Determine the [x, y] coordinate at the center of the cell enclosing the given text.  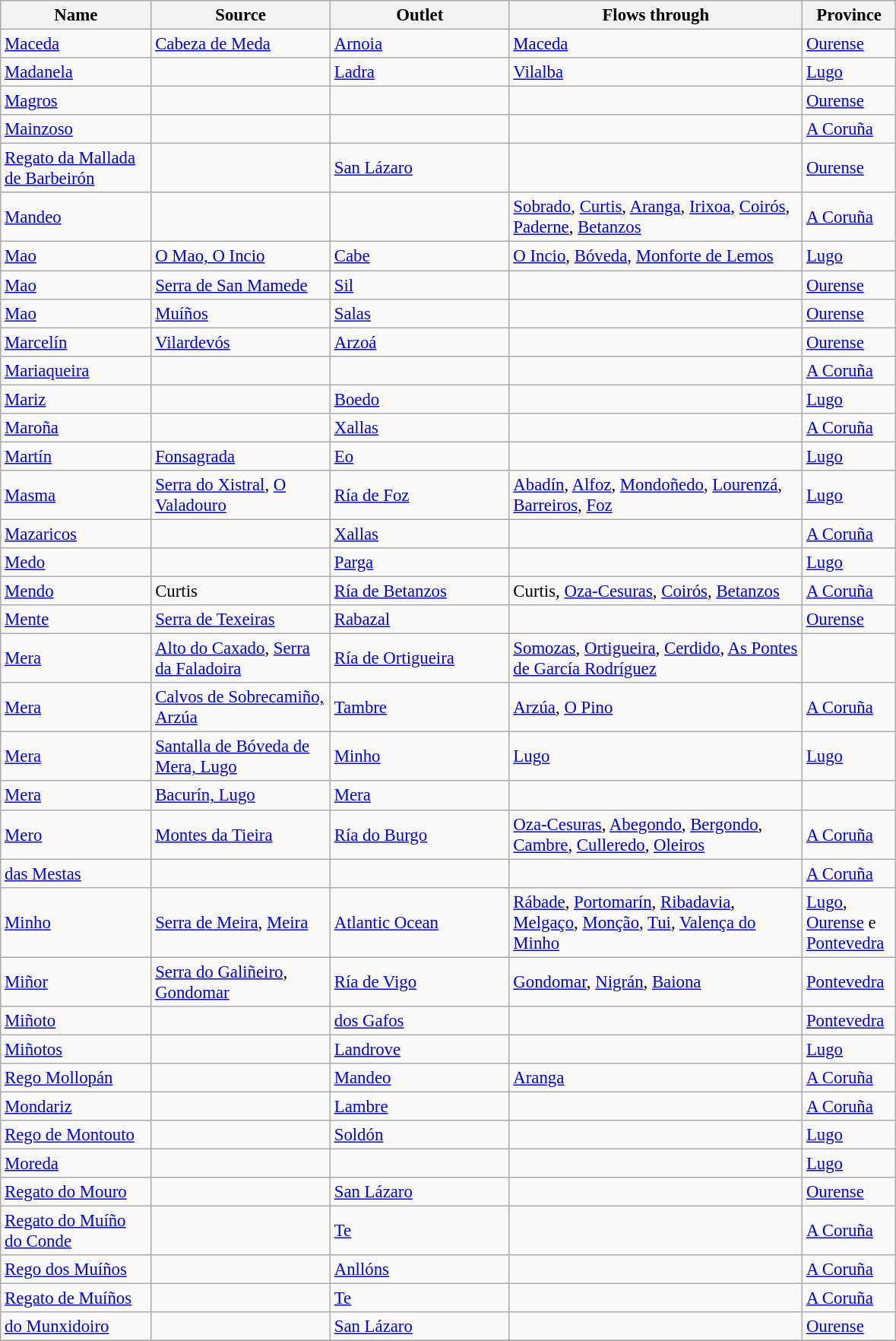
Muíños [241, 313]
Ría de Foz [420, 496]
Atlantic Ocean [420, 922]
Serra do Galiñeiro, Gondomar [241, 982]
Ladra [420, 72]
Gondomar, Nigrán, Baiona [656, 982]
Salas [420, 313]
Ría do Burgo [420, 835]
Mendo [76, 591]
Mazaricos [76, 534]
Bacurín, Lugo [241, 796]
Miñor [76, 982]
Mondariz [76, 1106]
Montes da Tieira [241, 835]
Eo [420, 456]
Ría de Betanzos [420, 591]
Ría de Ortigueira [420, 658]
Ría de Vigo [420, 982]
Arzoá [420, 342]
Curtis, Oza-Cesuras, Coirós, Betanzos [656, 591]
Regato do Mouro [76, 1192]
Rábade, Portomarín, Ribadavia, Melgaço, Monção, Tui, Valença do Minho [656, 922]
Lambre [420, 1106]
Flows through [656, 15]
Mariaqueira [76, 370]
Rego dos Muíños [76, 1270]
Maroña [76, 428]
Abadín, Alfoz, Mondoñedo, Lourenzá, Barreiros, Foz [656, 496]
Martín [76, 456]
do Munxidoiro [76, 1327]
Somozas, Ortigueira, Cerdido, As Pontes de García Rodríguez [656, 658]
Cabeza de Meda [241, 44]
Miñoto [76, 1021]
Outlet [420, 15]
Serra do Xistral, O Valadouro [241, 496]
Medo [76, 563]
Boedo [420, 399]
Tambre [420, 707]
Arnoia [420, 44]
Mero [76, 835]
Regato do Muíño do Conde [76, 1232]
Oza-Cesuras, Abegondo, Bergondo, Cambre, Culleredo, Oleiros [656, 835]
Calvos de Sobrecamiño, Arzúa [241, 707]
Landrove [420, 1049]
Marcelín [76, 342]
Rabazal [420, 620]
Province [850, 15]
O Incio, Bóveda, Monforte de Lemos [656, 256]
Moreda [76, 1164]
Madanela [76, 72]
Arzúa, O Pino [656, 707]
Mariz [76, 399]
Serra de Meira, Meira [241, 922]
Rego Mollopán [76, 1078]
Lugo, Ourense e Pontevedra [850, 922]
Rego de Montouto [76, 1135]
Parga [420, 563]
Vilardevós [241, 342]
Aranga [656, 1078]
Source [241, 15]
Vilalba [656, 72]
Serra de San Mamede [241, 285]
Miñotos [76, 1049]
Mente [76, 620]
O Mao, O Incio [241, 256]
dos Gafos [420, 1021]
Sil [420, 285]
Sobrado, Curtis, Aranga, Irixoa, Coirós, Paderne, Betanzos [656, 217]
Regato de Muíños [76, 1298]
Curtis [241, 591]
Regato da Mallada de Barbeirón [76, 169]
Anllóns [420, 1270]
Alto do Caxado, Serra da Faladoira [241, 658]
Fonsagrada [241, 456]
Mainzoso [76, 129]
Serra de Texeiras [241, 620]
Soldón [420, 1135]
Magros [76, 101]
Masma [76, 496]
das Mestas [76, 873]
Name [76, 15]
Santalla de Bóveda de Mera, Lugo [241, 757]
Cabe [420, 256]
